Search for the cell housing the specified text and yield its (X, Y) center coordinate. 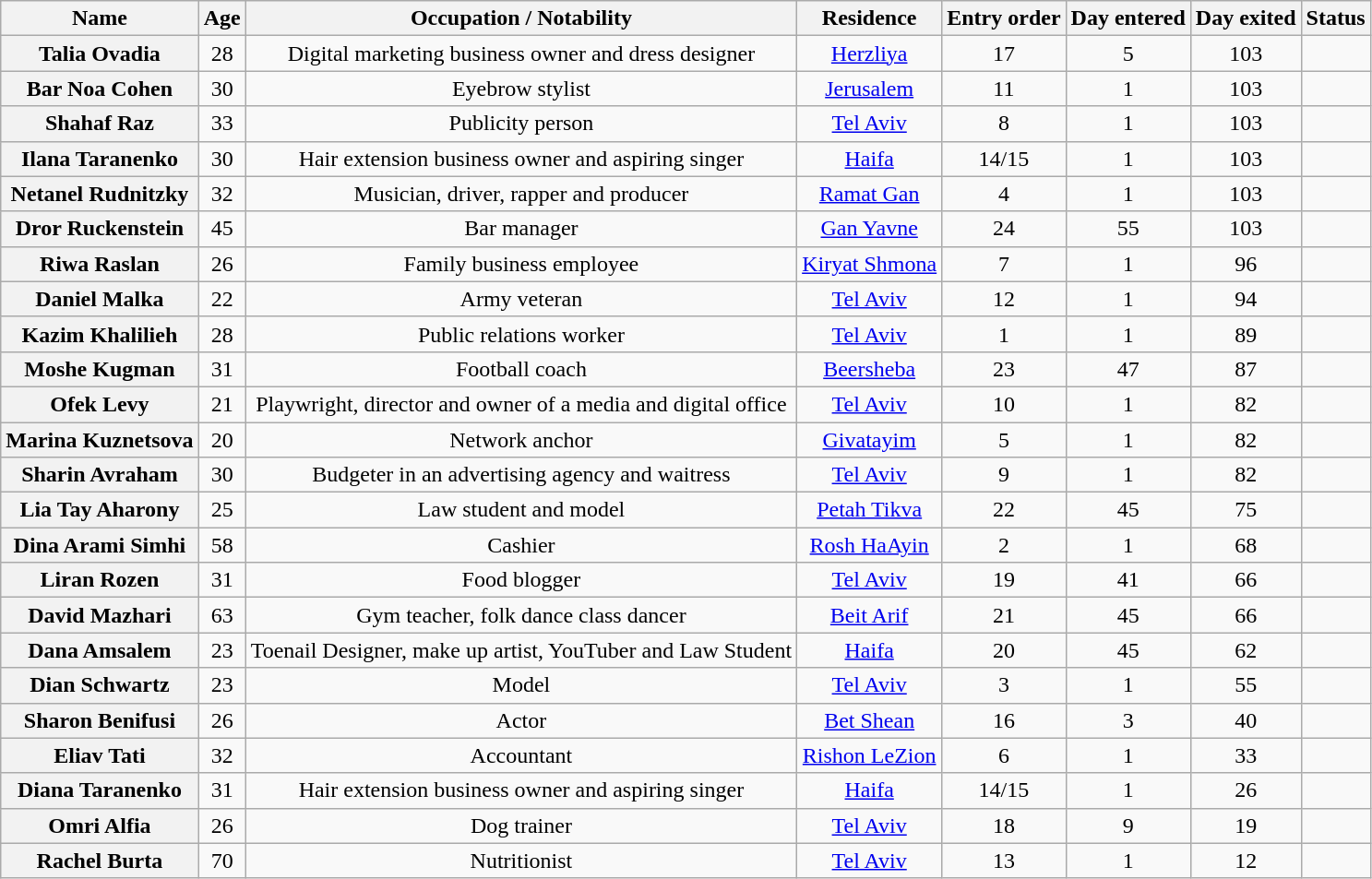
10 (1004, 404)
Bar Noa Cohen (100, 89)
Beersheba (869, 369)
Food blogger (520, 580)
Gym teacher, folk dance class dancer (520, 615)
Moshe Kugman (100, 369)
Ilana Taranenko (100, 159)
Musician, driver, rapper and producer (520, 194)
Beit Arif (869, 615)
Bet Shean (869, 720)
2 (1004, 545)
8 (1004, 124)
Actor (520, 720)
Eliav Tati (100, 755)
17 (1004, 53)
Status (1336, 18)
Cashier (520, 545)
Occupation / Notability (520, 18)
Age (221, 18)
6 (1004, 755)
47 (1127, 369)
Daniel Malka (100, 299)
40 (1246, 720)
Army veteran (520, 299)
Family business employee (520, 264)
Day entered (1127, 18)
Sharon Benifusi (100, 720)
Herzliya (869, 53)
24 (1004, 229)
7 (1004, 264)
94 (1246, 299)
Talia Ovadia (100, 53)
Marina Kuznetsova (100, 440)
Omri Alfia (100, 826)
Dror Ruckenstein (100, 229)
25 (221, 510)
41 (1127, 580)
Eyebrow stylist (520, 89)
Nutritionist (520, 861)
Lia Tay Aharony (100, 510)
16 (1004, 720)
Dana Amsalem (100, 650)
Name (100, 18)
Jerusalem (869, 89)
Kiryat Shmona (869, 264)
Day exited (1246, 18)
Ramat Gan (869, 194)
Riwa Raslan (100, 264)
96 (1246, 264)
Residence (869, 18)
18 (1004, 826)
4 (1004, 194)
Rishon LeZion (869, 755)
Budgeter in an advertising agency and waitress (520, 475)
62 (1246, 650)
Playwright, director and owner of a media and digital office (520, 404)
Toenail Designer, make up artist, YouTuber and Law Student (520, 650)
Football coach (520, 369)
Shahaf Raz (100, 124)
70 (221, 861)
63 (221, 615)
David Mazhari (100, 615)
75 (1246, 510)
Model (520, 685)
Network anchor (520, 440)
Diana Taranenko (100, 790)
Entry order (1004, 18)
Petah Tikva (869, 510)
Ofek Levy (100, 404)
Sharin Avraham (100, 475)
Dina Arami Simhi (100, 545)
Law student and model (520, 510)
Liran Rozen (100, 580)
Dog trainer (520, 826)
Digital marketing business owner and dress designer (520, 53)
Publicity person (520, 124)
13 (1004, 861)
Kazim Khalilieh (100, 334)
Givatayim (869, 440)
Public relations worker (520, 334)
58 (221, 545)
Gan Yavne (869, 229)
Dian Schwartz (100, 685)
Rachel Burta (100, 861)
Netanel Rudnitzky (100, 194)
11 (1004, 89)
68 (1246, 545)
Bar manager (520, 229)
Accountant (520, 755)
87 (1246, 369)
89 (1246, 334)
Rosh HaAyin (869, 545)
